Determine the (x, y) coordinate at the center of the cell enclosing the given text.  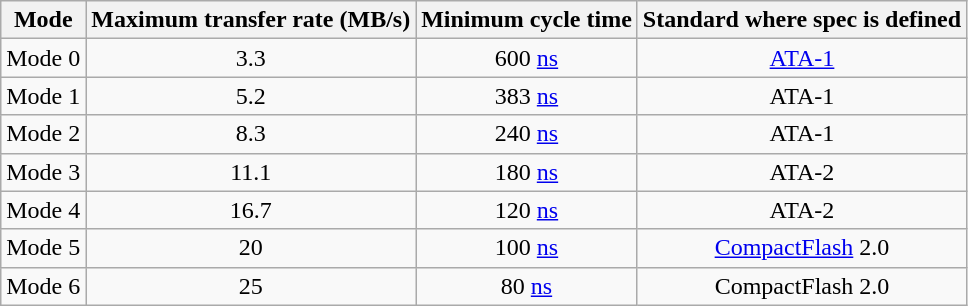
180 ns (527, 172)
Standard where spec is defined (802, 20)
Mode 2 (44, 134)
Maximum transfer rate (MB/s) (251, 20)
383 ns (527, 96)
5.2 (251, 96)
600 ns (527, 58)
Mode 5 (44, 248)
Mode (44, 20)
Mode 3 (44, 172)
Mode 6 (44, 286)
16.7 (251, 210)
100 ns (527, 248)
80 ns (527, 286)
Mode 4 (44, 210)
Mode 1 (44, 96)
11.1 (251, 172)
120 ns (527, 210)
Mode 0 (44, 58)
8.3 (251, 134)
25 (251, 286)
240 ns (527, 134)
20 (251, 248)
3.3 (251, 58)
Minimum cycle time (527, 20)
